Return [X, Y] of the center of cell containing provided text 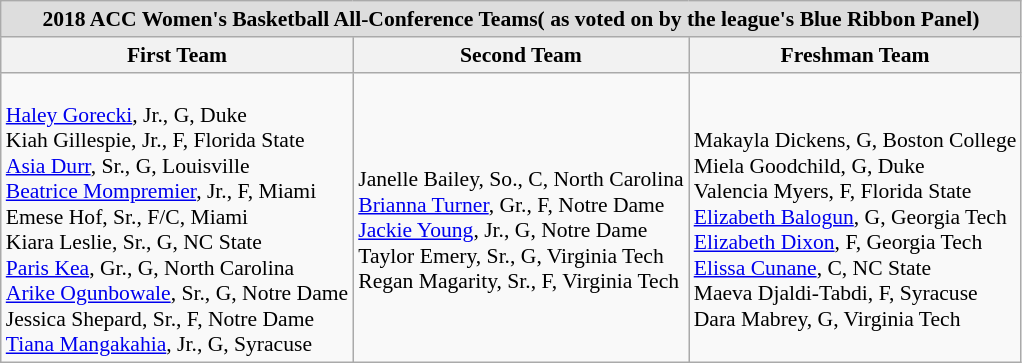
Second Team [520, 55]
First Team [177, 55]
2018 ACC Women's Basketball All-Conference Teams( as voted on by the league's Blue Ribbon Panel) [512, 19]
Freshman Team [856, 55]
